Pinpoint the cell where the given text exists, returning its (x, y) midpoint coordinate. 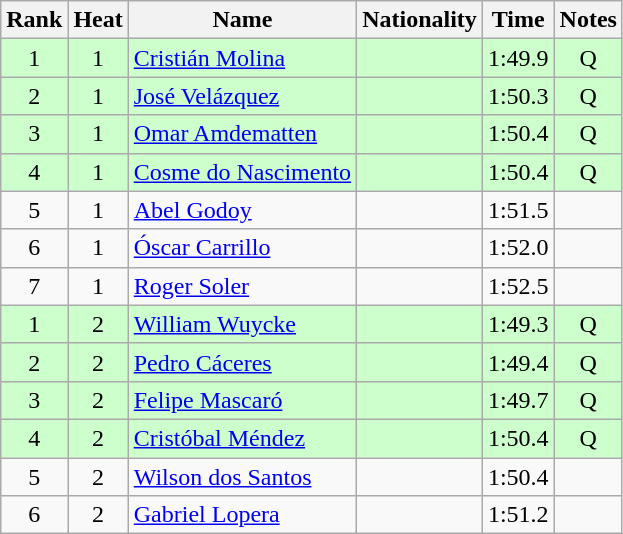
José Velázquez (242, 96)
Cristóbal Méndez (242, 438)
William Wuycke (242, 324)
Notes (588, 20)
Name (242, 20)
1:49.4 (518, 362)
1:51.5 (518, 210)
Cosme do Nascimento (242, 172)
1:49.7 (518, 400)
Abel Godoy (242, 210)
Roger Soler (242, 286)
Cristián Molina (242, 58)
7 (34, 286)
1:49.3 (518, 324)
Omar Amdematten (242, 134)
Felipe Mascaró (242, 400)
Óscar Carrillo (242, 248)
Heat (98, 20)
1:51.2 (518, 515)
1:49.9 (518, 58)
Rank (34, 20)
1:50.3 (518, 96)
Pedro Cáceres (242, 362)
Gabriel Lopera (242, 515)
1:52.5 (518, 286)
Time (518, 20)
Nationality (420, 20)
1:52.0 (518, 248)
Wilson dos Santos (242, 477)
